Return the (x, y) coordinate for the center point of the cell that contains the specified text.  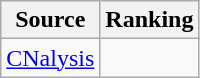
CNalysis (50, 58)
Source (50, 20)
Ranking (150, 20)
